Capture the cell that displays the provided text and extract its (x, y) central coordinate. 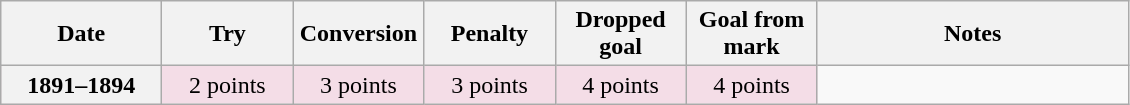
Conversion (358, 34)
Notes (972, 34)
Try (228, 34)
Dropped goal (620, 34)
Penalty (490, 34)
Goal from mark (752, 34)
2 points (228, 85)
1891–1894 (82, 85)
Date (82, 34)
